Output the [X, Y] coordinate of the center of the cell containing the given text.  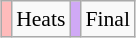
Heats [40, 19]
Final [108, 19]
